Provide the [x, y] coordinate of the cell's center where the given text is located.  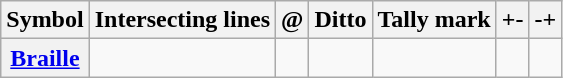
+- [512, 20]
Tally mark [434, 20]
Symbol [45, 20]
Intersecting lines [182, 20]
Braille [45, 58]
Ditto [340, 20]
-+ [546, 20]
@ [292, 20]
